From the cell containing the given text, extract its center point as (X, Y) coordinate. 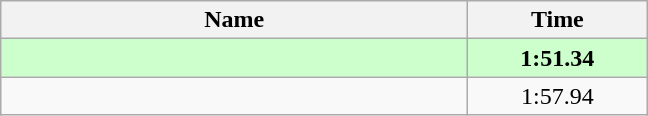
1:51.34 (558, 58)
1:57.94 (558, 96)
Time (558, 20)
Name (234, 20)
